Return [x, y] of the center of cell containing provided text 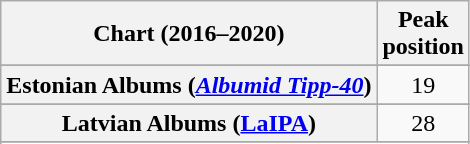
19 [423, 85]
28 [423, 123]
Latvian Albums (LaIPA) [189, 123]
Chart (2016–2020) [189, 34]
Estonian Albums (Albumid Tipp-40) [189, 85]
Peak position [423, 34]
